Provide the (x, y) coordinate of the cell's center where the given text is located.  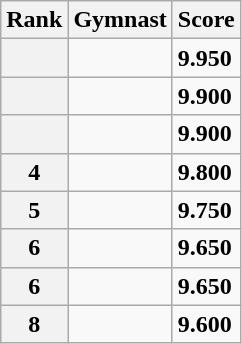
Rank (34, 20)
9.600 (206, 324)
5 (34, 210)
9.800 (206, 172)
Gymnast (120, 20)
4 (34, 172)
9.750 (206, 210)
Score (206, 20)
8 (34, 324)
9.950 (206, 58)
